From the cell containing the given text, extract its center point as (X, Y) coordinate. 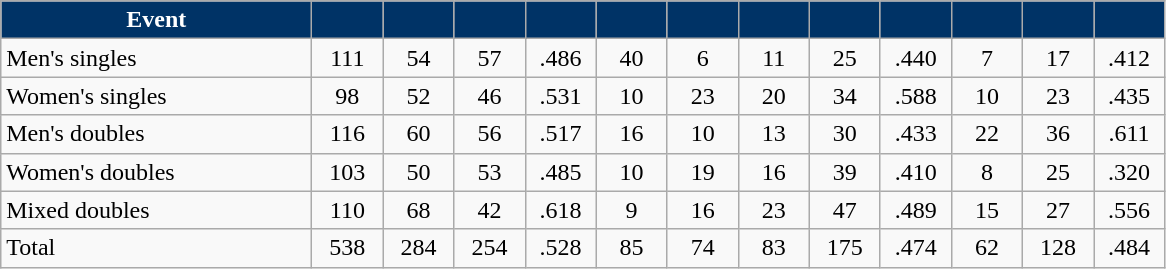
.611 (1130, 134)
.618 (560, 210)
98 (348, 96)
57 (490, 58)
Event (156, 20)
Women's doubles (156, 172)
50 (418, 172)
110 (348, 210)
.410 (916, 172)
.474 (916, 248)
7 (986, 58)
60 (418, 134)
11 (774, 58)
.486 (560, 58)
.531 (560, 96)
.484 (1130, 248)
15 (986, 210)
20 (774, 96)
111 (348, 58)
175 (844, 248)
62 (986, 248)
.412 (1130, 58)
6 (702, 58)
.517 (560, 134)
13 (774, 134)
.433 (916, 134)
.489 (916, 210)
42 (490, 210)
74 (702, 248)
39 (844, 172)
Mixed doubles (156, 210)
22 (986, 134)
9 (632, 210)
54 (418, 58)
27 (1058, 210)
8 (986, 172)
.485 (560, 172)
Men's singles (156, 58)
538 (348, 248)
.528 (560, 248)
85 (632, 248)
.320 (1130, 172)
19 (702, 172)
68 (418, 210)
.556 (1130, 210)
17 (1058, 58)
Women's singles (156, 96)
.588 (916, 96)
284 (418, 248)
116 (348, 134)
30 (844, 134)
103 (348, 172)
128 (1058, 248)
Men's doubles (156, 134)
36 (1058, 134)
53 (490, 172)
.435 (1130, 96)
254 (490, 248)
83 (774, 248)
52 (418, 96)
34 (844, 96)
47 (844, 210)
Total (156, 248)
.440 (916, 58)
46 (490, 96)
56 (490, 134)
40 (632, 58)
